Determine the [X, Y] coordinate at the center of the cell enclosing the given text.  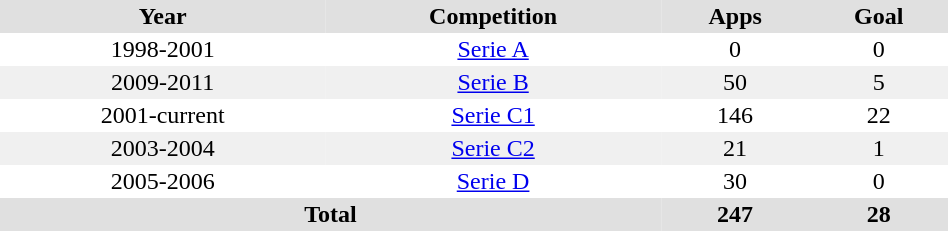
28 [878, 214]
21 [736, 148]
Competition [492, 16]
30 [736, 182]
Serie C2 [492, 148]
2005-2006 [162, 182]
Total [330, 214]
2003-2004 [162, 148]
Serie B [492, 82]
247 [736, 214]
Serie C1 [492, 116]
146 [736, 116]
Year [162, 16]
Goal [878, 16]
50 [736, 82]
2009-2011 [162, 82]
22 [878, 116]
2001-current [162, 116]
Serie D [492, 182]
Serie A [492, 50]
5 [878, 82]
1998-2001 [162, 50]
Apps [736, 16]
1 [878, 148]
